Provide the (X, Y) coordinate of the cell's center where the given text is located.  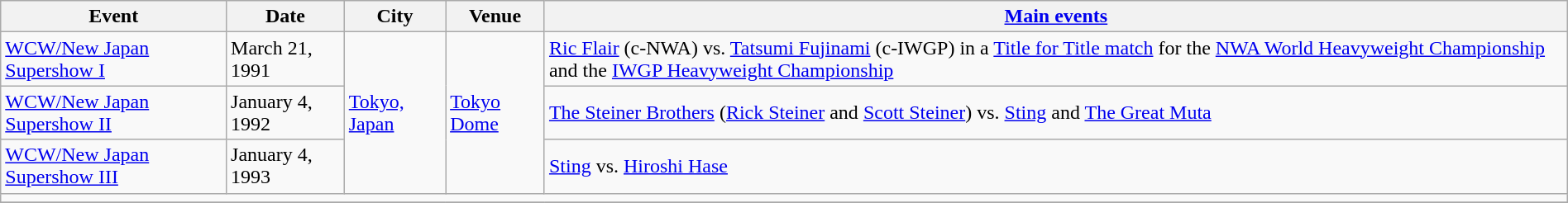
Event (114, 17)
January 4, 1993 (286, 167)
Sting vs. Hiroshi Hase (1055, 167)
Tokyo Dome (495, 112)
City (394, 17)
Tokyo, Japan (394, 112)
Date (286, 17)
WCW/New Japan Supershow III (114, 167)
WCW/New Japan Supershow I (114, 59)
Venue (495, 17)
The Steiner Brothers (Rick Steiner and Scott Steiner) vs. Sting and The Great Muta (1055, 112)
WCW/New Japan Supershow II (114, 112)
March 21, 1991 (286, 59)
January 4, 1992 (286, 112)
Main events (1055, 17)
